Return (x, y) of the center of cell containing provided text 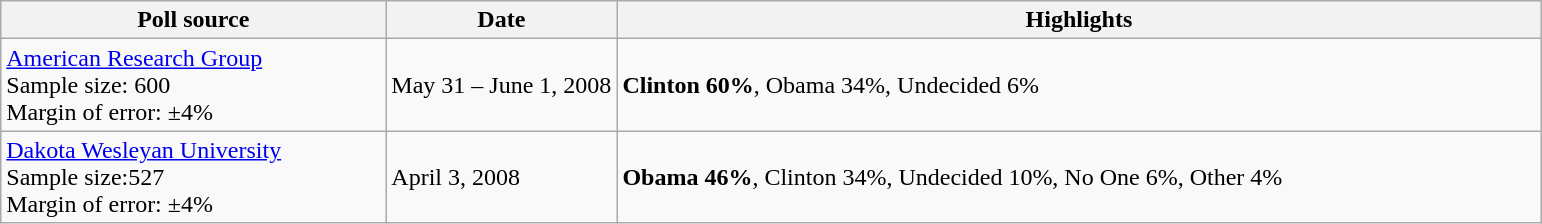
Dakota Wesleyan UniversitySample size:527 Margin of error: ±4% (194, 177)
April 3, 2008 (502, 177)
Clinton 60%, Obama 34%, Undecided 6% (1079, 85)
Poll source (194, 20)
Date (502, 20)
Highlights (1079, 20)
American Research GroupSample size: 600 Margin of error: ±4% (194, 85)
Obama 46%, Clinton 34%, Undecided 10%, No One 6%, Other 4% (1079, 177)
May 31 – June 1, 2008 (502, 85)
